Scan for the cell matching the given text and deliver its [X, Y] coordinate at center. 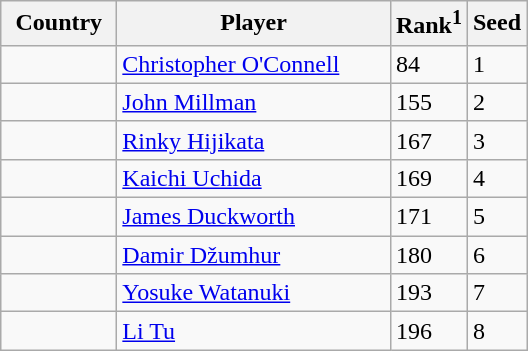
3 [496, 140]
Rinky Hijikata [254, 140]
6 [496, 255]
Country [59, 24]
196 [428, 331]
171 [428, 217]
Yosuke Watanuki [254, 293]
2 [496, 102]
7 [496, 293]
Damir Džumhur [254, 255]
John Millman [254, 102]
155 [428, 102]
167 [428, 140]
Seed [496, 24]
James Duckworth [254, 217]
Li Tu [254, 331]
84 [428, 64]
Player [254, 24]
Kaichi Uchida [254, 178]
Rank1 [428, 24]
180 [428, 255]
4 [496, 178]
Christopher O'Connell [254, 64]
1 [496, 64]
193 [428, 293]
8 [496, 331]
169 [428, 178]
5 [496, 217]
